Search for the cell housing the specified text and yield its [X, Y] center coordinate. 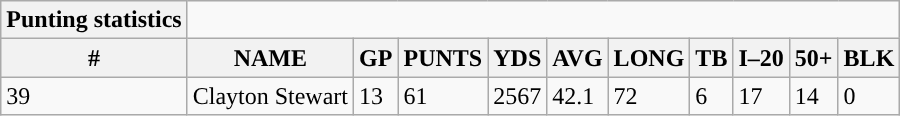
50+ [814, 58]
0 [869, 96]
17 [761, 96]
AVG [578, 58]
6 [712, 96]
TB [712, 58]
GP [376, 58]
I–20 [761, 58]
72 [649, 96]
LONG [649, 58]
# [94, 58]
NAME [270, 58]
42.1 [578, 96]
Punting statistics [94, 20]
14 [814, 96]
61 [443, 96]
2567 [518, 96]
YDS [518, 58]
Clayton Stewart [270, 96]
BLK [869, 58]
PUNTS [443, 58]
39 [94, 96]
13 [376, 96]
